Search for the cell housing the specified text and yield its [x, y] center coordinate. 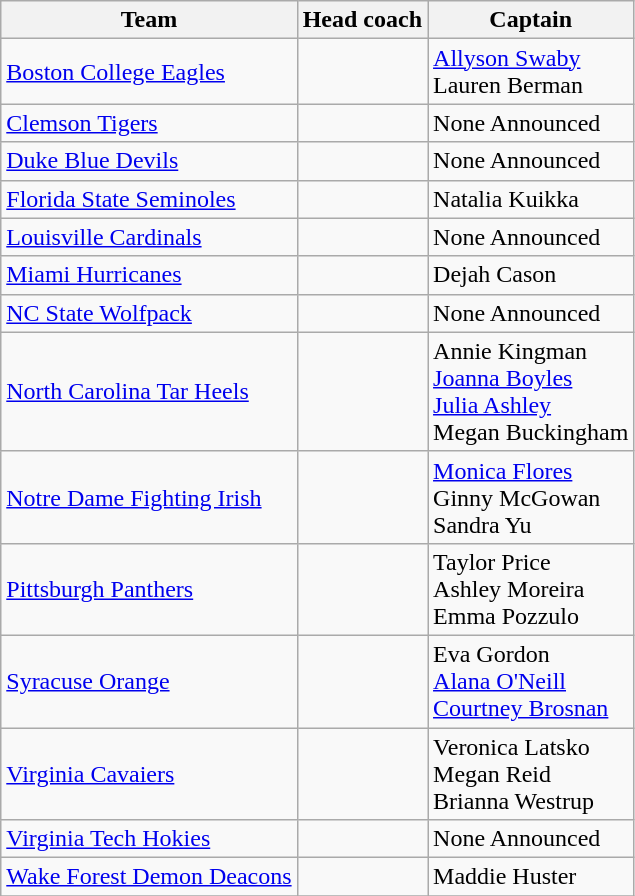
Syracuse Orange [149, 681]
Allyson Swaby Lauren Berman [531, 72]
Boston College Eagles [149, 72]
Natalia Kuikka [531, 199]
Duke Blue Devils [149, 161]
Pittsburgh Panthers [149, 589]
Virginia Cavaiers [149, 774]
Captain [531, 20]
Wake Forest Demon Deacons [149, 877]
Head coach [362, 20]
North Carolina Tar Heels [149, 392]
Miami Hurricanes [149, 275]
Veronica Latsko Megan Reid Brianna Westrup [531, 774]
Team [149, 20]
NC State Wolfpack [149, 313]
Taylor Price Ashley Moreira Emma Pozzulo [531, 589]
Dejah Cason [531, 275]
Maddie Huster [531, 877]
Monica Flores Ginny McGowan Sandra Yu [531, 497]
Virginia Tech Hokies [149, 839]
Clemson Tigers [149, 123]
Louisville Cardinals [149, 237]
Annie Kingman Joanna Boyles Julia Ashley Megan Buckingham [531, 392]
Florida State Seminoles [149, 199]
Notre Dame Fighting Irish [149, 497]
Eva Gordon Alana O'Neill Courtney Brosnan [531, 681]
